Provide the [x, y] coordinate of the cell's center where the given text is located.  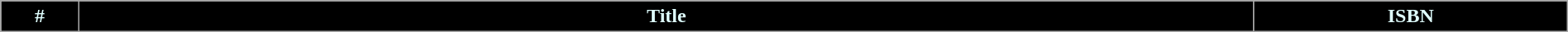
ISBN [1411, 16]
# [40, 16]
Title [667, 16]
